For the text-containing cell, return its midpoint in (x, y) coordinate format. 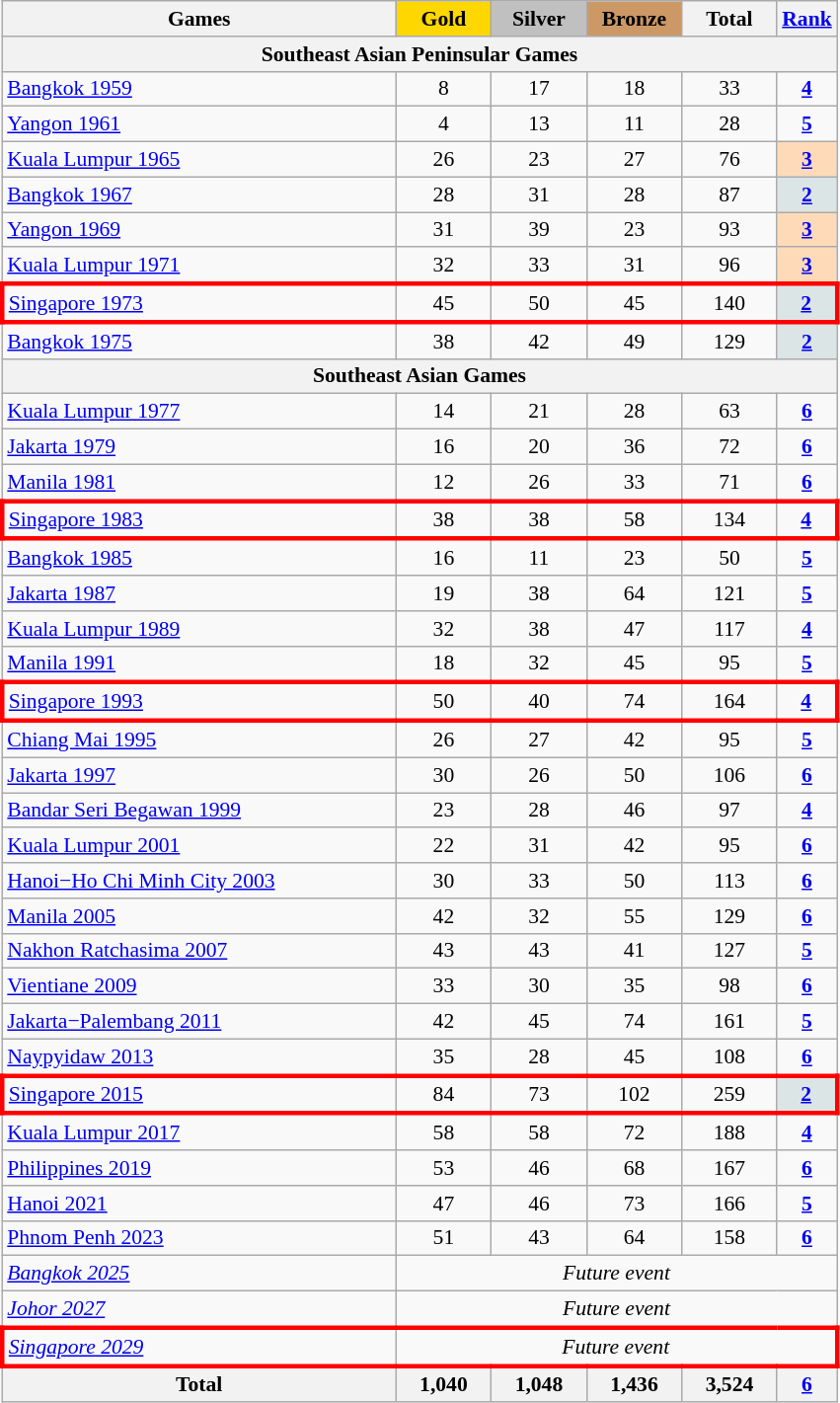
113 (730, 881)
Singapore 1973 (199, 304)
Singapore 1993 (199, 703)
Johor 2027 (199, 1309)
Vientiane 2009 (199, 986)
98 (730, 986)
13 (539, 124)
Hanoi 2021 (199, 1204)
53 (444, 1168)
Bronze (634, 19)
Chiang Mai 1995 (199, 739)
22 (444, 846)
41 (634, 951)
Manila 1991 (199, 663)
Kuala Lumpur 1965 (199, 160)
84 (444, 1094)
19 (444, 593)
117 (730, 629)
127 (730, 951)
55 (634, 916)
Kuala Lumpur 2001 (199, 846)
108 (730, 1056)
Naypyidaw 2013 (199, 1056)
Manila 2005 (199, 916)
3,524 (730, 1384)
Bangkok 1975 (199, 340)
Yangon 1961 (199, 124)
87 (730, 195)
17 (539, 89)
Southeast Asian Peninsular Games (420, 54)
49 (634, 340)
51 (444, 1238)
Jakarta 1979 (199, 447)
259 (730, 1094)
14 (444, 412)
Kuala Lumpur 2017 (199, 1131)
Jakarta−Palembang 2011 (199, 1022)
Southeast Asian Games (420, 376)
39 (539, 230)
Jakarta 1997 (199, 775)
71 (730, 482)
Bangkok 2025 (199, 1274)
140 (730, 304)
Kuala Lumpur 1989 (199, 629)
121 (730, 593)
Singapore 2015 (199, 1094)
68 (634, 1168)
Singapore 2029 (199, 1347)
Manila 1981 (199, 482)
106 (730, 775)
Bangkok 1985 (199, 557)
161 (730, 1022)
Kuala Lumpur 1971 (199, 267)
21 (539, 412)
Bangkok 1959 (199, 89)
167 (730, 1168)
Phnom Penh 2023 (199, 1238)
8 (444, 89)
Hanoi−Ho Chi Minh City 2003 (199, 881)
36 (634, 447)
76 (730, 160)
12 (444, 482)
96 (730, 267)
Yangon 1969 (199, 230)
Silver (539, 19)
134 (730, 519)
20 (539, 447)
Games (199, 19)
97 (730, 811)
188 (730, 1131)
166 (730, 1204)
Nakhon Ratchasima 2007 (199, 951)
102 (634, 1094)
Gold (444, 19)
158 (730, 1238)
Philippines 2019 (199, 1168)
Jakarta 1987 (199, 593)
1,040 (444, 1384)
63 (730, 412)
1,436 (634, 1384)
Bandar Seri Begawan 1999 (199, 811)
1,048 (539, 1384)
Kuala Lumpur 1977 (199, 412)
164 (730, 703)
Bangkok 1967 (199, 195)
Rank (807, 19)
93 (730, 230)
Singapore 1983 (199, 519)
40 (539, 703)
